Search for the cell housing the specified text and yield its [x, y] center coordinate. 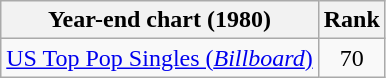
70 [352, 58]
Rank [352, 20]
US Top Pop Singles (Billboard) [160, 58]
Year-end chart (1980) [160, 20]
